Return the (x, y) coordinate for the center point of the cell that contains the specified text.  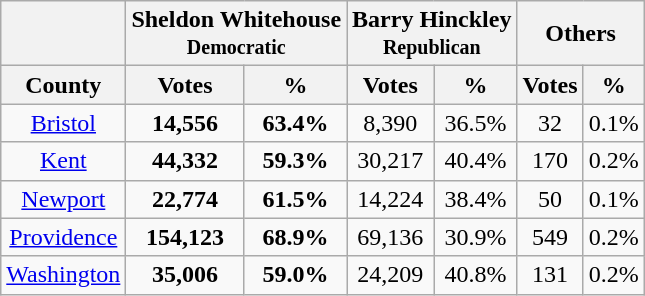
14,224 (390, 199)
170 (550, 161)
50 (550, 199)
Sheldon WhitehouseDemocratic (236, 34)
40.4% (476, 161)
36.5% (476, 123)
68.9% (295, 237)
38.4% (476, 199)
63.4% (295, 123)
59.3% (295, 161)
Washington (64, 275)
30,217 (390, 161)
44,332 (185, 161)
Barry HinckleyRepublican (432, 34)
8,390 (390, 123)
549 (550, 237)
69,136 (390, 237)
14,556 (185, 123)
35,006 (185, 275)
County (64, 85)
131 (550, 275)
24,209 (390, 275)
40.8% (476, 275)
59.0% (295, 275)
Newport (64, 199)
154,123 (185, 237)
61.5% (295, 199)
Others (580, 34)
32 (550, 123)
Kent (64, 161)
22,774 (185, 199)
30.9% (476, 237)
Bristol (64, 123)
Providence (64, 237)
